Find where the given text appears and provide that cell's center as (X, Y) coordinate. 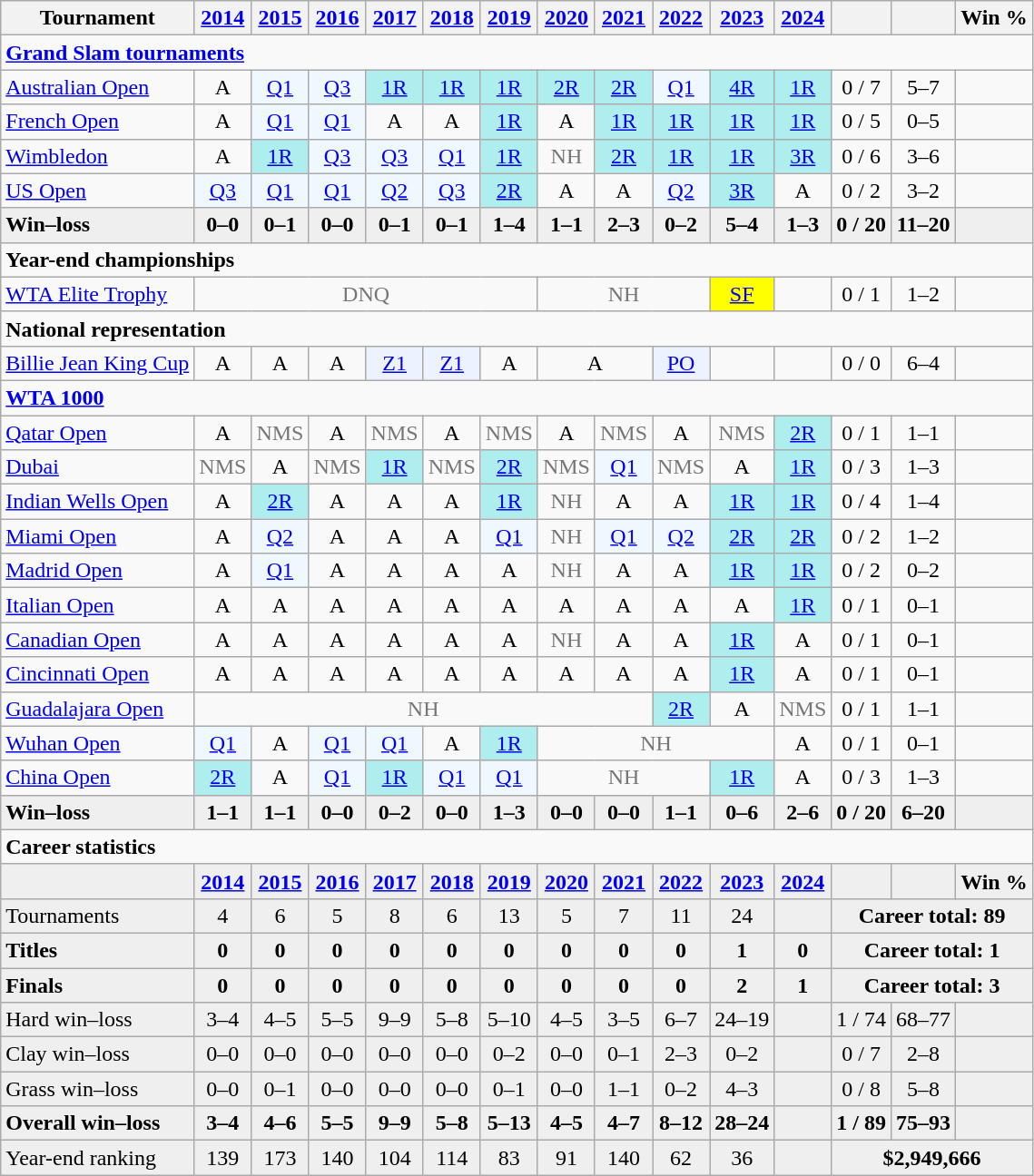
Grand Slam tournaments (517, 53)
Guadalajara Open (98, 709)
Finals (98, 985)
National representation (517, 328)
139 (223, 1158)
173 (280, 1158)
104 (394, 1158)
2–6 (803, 812)
0–6 (743, 812)
PO (681, 363)
Titles (98, 950)
7 (623, 916)
Year-end championships (517, 260)
Australian Open (98, 87)
68–77 (924, 1020)
75–93 (924, 1123)
Career statistics (517, 847)
11 (681, 916)
$2,949,666 (931, 1158)
4 (223, 916)
Grass win–loss (98, 1089)
China Open (98, 778)
Billie Jean King Cup (98, 363)
Wuhan Open (98, 743)
62 (681, 1158)
3–6 (924, 156)
36 (743, 1158)
6–20 (924, 812)
28–24 (743, 1123)
5–7 (924, 87)
0 / 4 (862, 502)
3–2 (924, 191)
US Open (98, 191)
2–8 (924, 1054)
5–10 (508, 1020)
Career total: 1 (931, 950)
Clay win–loss (98, 1054)
SF (743, 294)
83 (508, 1158)
0 / 6 (862, 156)
5–13 (508, 1123)
91 (566, 1158)
0 / 0 (862, 363)
WTA Elite Trophy (98, 294)
Career total: 89 (931, 916)
8 (394, 916)
Wimbledon (98, 156)
Madrid Open (98, 571)
Overall win–loss (98, 1123)
Year-end ranking (98, 1158)
0 / 5 (862, 122)
Dubai (98, 467)
11–20 (924, 225)
4R (743, 87)
2 (743, 985)
1 / 74 (862, 1020)
Indian Wells Open (98, 502)
WTA 1000 (517, 397)
4–3 (743, 1089)
Qatar Open (98, 433)
5–4 (743, 225)
6–7 (681, 1020)
4–6 (280, 1123)
0–5 (924, 122)
Career total: 3 (931, 985)
24–19 (743, 1020)
Cincinnati Open (98, 674)
Miami Open (98, 536)
Tournaments (98, 916)
Canadian Open (98, 640)
Italian Open (98, 605)
Tournament (98, 18)
13 (508, 916)
DNQ (367, 294)
6–4 (924, 363)
0 / 8 (862, 1089)
1 / 89 (862, 1123)
4–7 (623, 1123)
Hard win–loss (98, 1020)
114 (452, 1158)
3–5 (623, 1020)
24 (743, 916)
French Open (98, 122)
8–12 (681, 1123)
